Output the [x, y] coordinate of the center of the cell containing the given text.  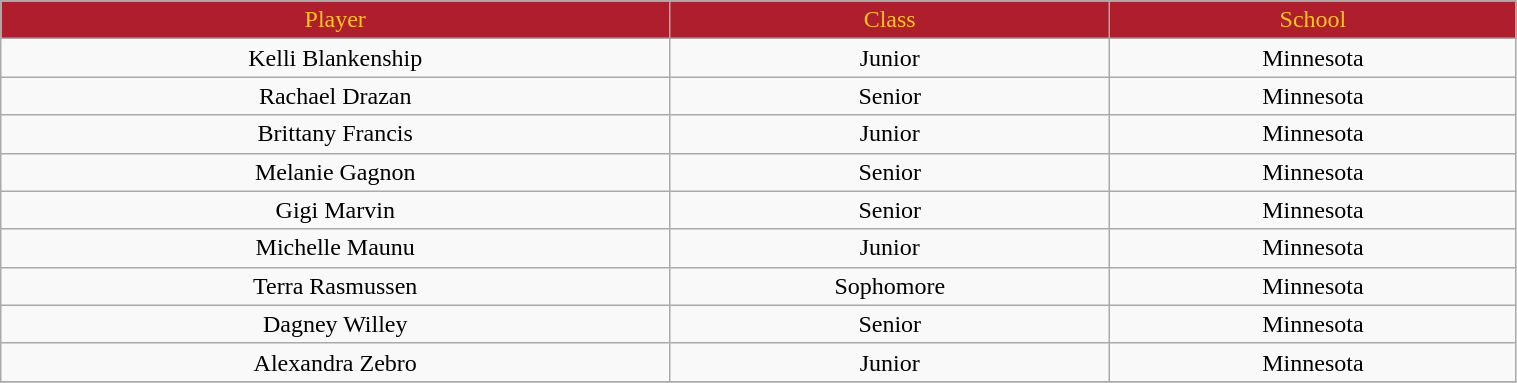
Player [336, 20]
School [1313, 20]
Dagney Willey [336, 324]
Sophomore [890, 286]
Kelli Blankenship [336, 58]
Rachael Drazan [336, 96]
Terra Rasmussen [336, 286]
Brittany Francis [336, 134]
Gigi Marvin [336, 210]
Alexandra Zebro [336, 362]
Melanie Gagnon [336, 172]
Class [890, 20]
Michelle Maunu [336, 248]
